Capture the cell that displays the provided text and extract its (x, y) central coordinate. 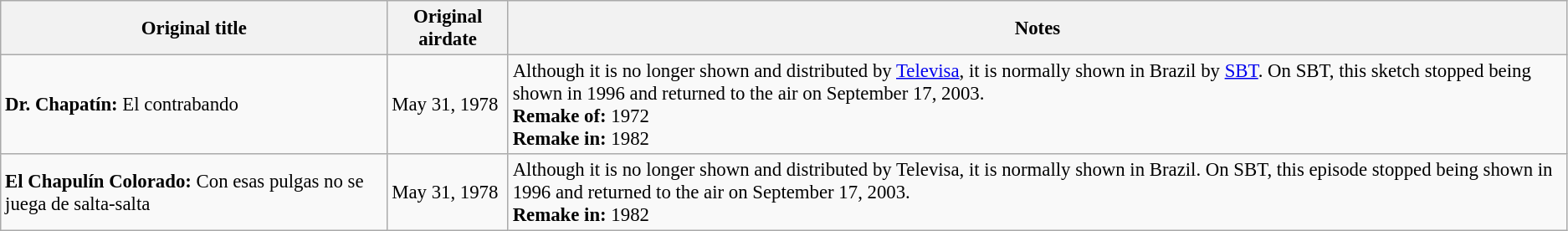
Dr. Chapatín: El contrabando (194, 105)
El Chapulín Colorado: Con esas pulgas no se juega de salta-salta (194, 192)
Notes (1038, 28)
Original title (194, 28)
Original airdate (448, 28)
